Output the (x, y) coordinate of the center of the cell containing the given text.  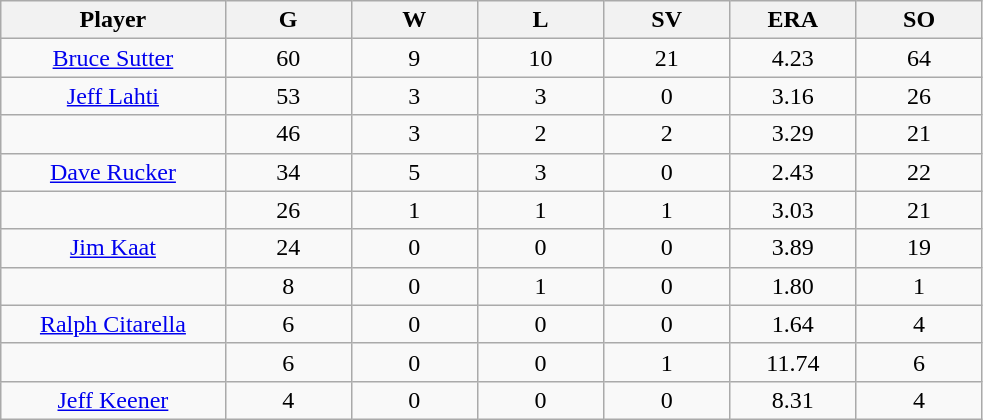
8.31 (793, 400)
64 (919, 58)
3.03 (793, 210)
53 (288, 96)
34 (288, 172)
46 (288, 134)
3.29 (793, 134)
Ralph Citarella (113, 324)
10 (540, 58)
3.16 (793, 96)
SV (667, 20)
60 (288, 58)
L (540, 20)
9 (414, 58)
ERA (793, 20)
24 (288, 248)
1.64 (793, 324)
Dave Rucker (113, 172)
Jeff Keener (113, 400)
19 (919, 248)
G (288, 20)
11.74 (793, 362)
1.80 (793, 286)
Jeff Lahti (113, 96)
W (414, 20)
Jim Kaat (113, 248)
5 (414, 172)
Bruce Sutter (113, 58)
22 (919, 172)
Player (113, 20)
SO (919, 20)
4.23 (793, 58)
8 (288, 286)
3.89 (793, 248)
2.43 (793, 172)
